Search for the cell housing the specified text and yield its [x, y] center coordinate. 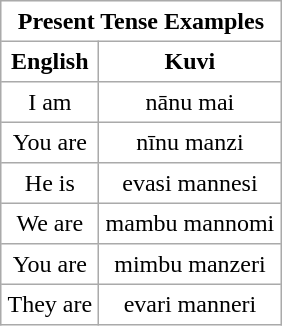
Kuvi [190, 61]
They are [50, 304]
nīnu manzi [190, 142]
nānu mai [190, 102]
evasi mannesi [190, 183]
mimbu manzeri [190, 264]
evari manneri [190, 304]
We are [50, 223]
He is [50, 183]
mambu mannomi [190, 223]
Present Tense Examples [141, 21]
English [50, 61]
I am [50, 102]
